Return the [x, y] coordinate for the center point of the cell that contains the specified text.  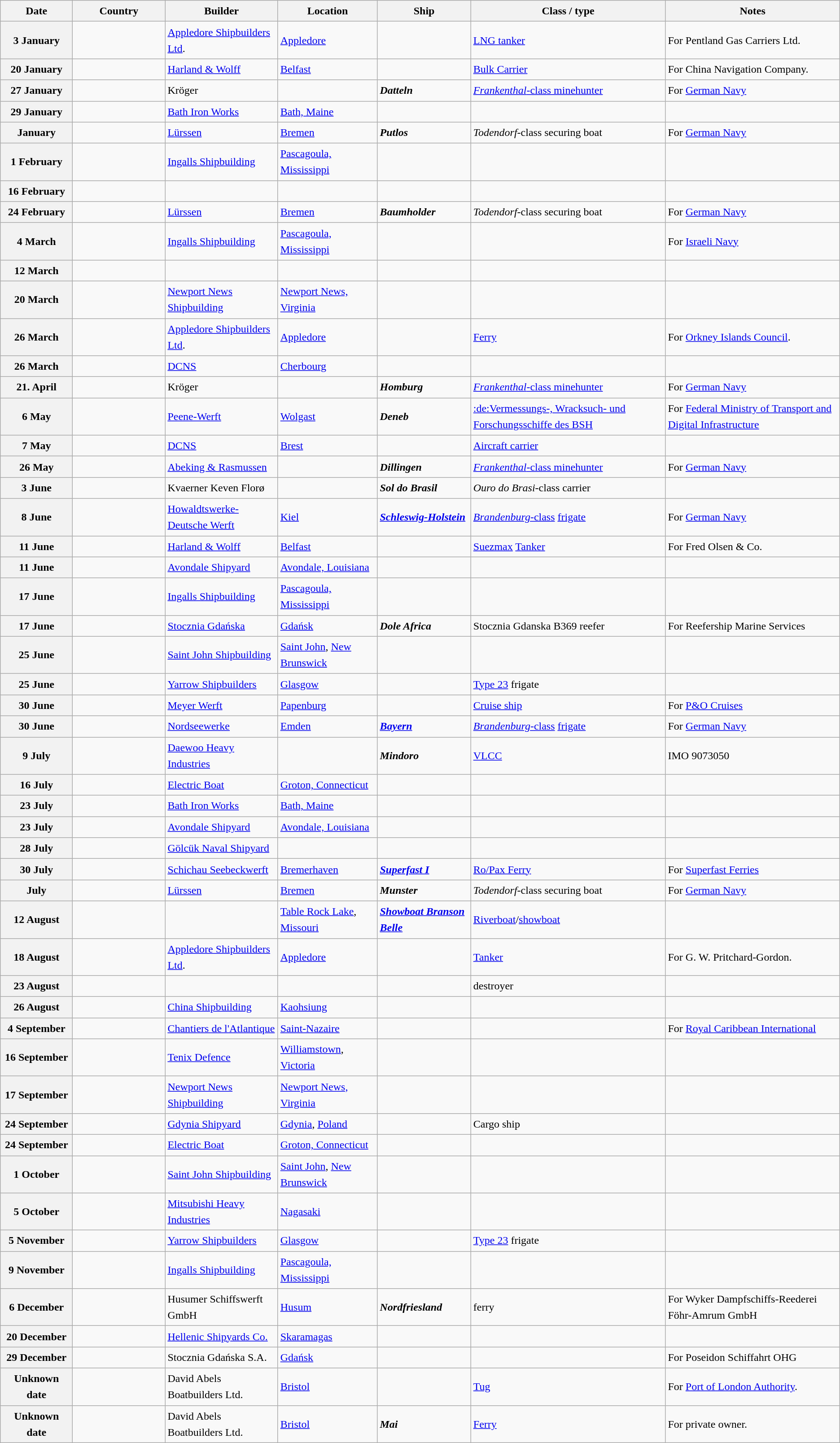
12 August [37, 920]
29 December [37, 1358]
5 October [37, 1211]
For private owner. [752, 1424]
Dole Africa [424, 625]
For Poseidon Schiffahrt OHG [752, 1358]
20 December [37, 1336]
Showboat Branson Belle [424, 920]
Munster [424, 890]
30 July [37, 870]
Daewoo Heavy Industries [222, 756]
Peene-Werft [222, 416]
Bremerhaven [328, 870]
Homburg [424, 388]
Husumer Schiffswerft GmbH [222, 1307]
9 July [37, 756]
For Wyker Dampfschiffs-Reederei Föhr-Amrum GmbH [752, 1307]
For Israeli Navy [752, 241]
Tug [568, 1386]
For P&O Cruises [752, 705]
6 December [37, 1307]
3 January [37, 40]
3 June [37, 488]
For Port of London Authority. [752, 1386]
16 July [37, 785]
Ro/Pax Ferry [568, 870]
Nordfriesland [424, 1307]
16 February [37, 191]
IMO 9073050 [752, 756]
Mindoro [424, 756]
7 May [37, 446]
For G. W. Pritchard-Gordon. [752, 957]
Meyer Werft [222, 705]
Emden [328, 726]
4 March [37, 241]
Williamstown, Victoria [328, 1057]
Datteln [424, 91]
Papenburg [328, 705]
Saint-Nazaire [328, 1028]
18 August [37, 957]
24 February [37, 212]
For Orkney Islands Council. [752, 337]
20 January [37, 69]
Gdynia, Poland [328, 1124]
Tenix Defence [222, 1057]
:de:Vermessungs-, Wracksuch- und Forschungsschiffe des BSH [568, 416]
Chantiers de l'Atlantique [222, 1028]
26 May [37, 467]
Deneb [424, 416]
For Reefership Marine Services [752, 625]
Nagasaki [328, 1211]
29 January [37, 111]
23 August [37, 986]
Location [328, 11]
Dillingen [424, 467]
For Pentland Gas Carriers Ltd. [752, 40]
Kvaerner Keven Florø [222, 488]
For Federal Ministry of Transport and Digital Infrastructure [752, 416]
Wolgast [328, 416]
Aircraft carrier [568, 446]
Table Rock Lake, Missouri [328, 920]
Bulk Carrier [568, 69]
Gdynia Shipyard [222, 1124]
Superfast I [424, 870]
ferry [568, 1307]
Abeking & Rasmussen [222, 467]
Putlos [424, 133]
Country [119, 11]
17 September [37, 1095]
Schichau Seebeckwerft [222, 870]
For Royal Caribbean International [752, 1028]
Stocznia Gdańska [222, 625]
Ouro do Brasi-class carrier [568, 488]
Gölcük Naval Shipyard [222, 848]
Builder [222, 11]
Stocznia Gdańska S.A. [222, 1358]
1 October [37, 1175]
27 January [37, 91]
For Superfast Ferries [752, 870]
Bayern [424, 726]
Kaohsiung [328, 1007]
28 July [37, 848]
Nordseewerke [222, 726]
9 November [37, 1270]
20 March [37, 300]
21. April [37, 388]
destroyer [568, 986]
Hellenic Shipyards Co. [222, 1336]
Cherbourg [328, 366]
Cruise ship [568, 705]
Mitsubishi Heavy Industries [222, 1211]
Husum [328, 1307]
Riverboat/showboat [568, 920]
16 September [37, 1057]
Stocznia Gdanska B369 reefer [568, 625]
Sol do Brasil [424, 488]
Date [37, 11]
For China Navigation Company. [752, 69]
5 November [37, 1241]
For Fred Olsen & Co. [752, 547]
12 March [37, 270]
Ship [424, 11]
Mai [424, 1424]
Howaldtswerke-Deutsche Werft [222, 517]
LNG tanker [568, 40]
8 June [37, 517]
Notes [752, 11]
July [37, 890]
Skaramagas [328, 1336]
Suezmax Tanker [568, 547]
Class / type [568, 11]
Cargo ship [568, 1124]
Schleswig-Holstein [424, 517]
China Shipbuilding [222, 1007]
1 February [37, 162]
26 August [37, 1007]
Tanker [568, 957]
4 September [37, 1028]
Baumholder [424, 212]
January [37, 133]
Kiel [328, 517]
VLCC [568, 756]
6 May [37, 416]
Brest [328, 446]
